Provide the [x, y] coordinate of the cell's center where the given text is located.  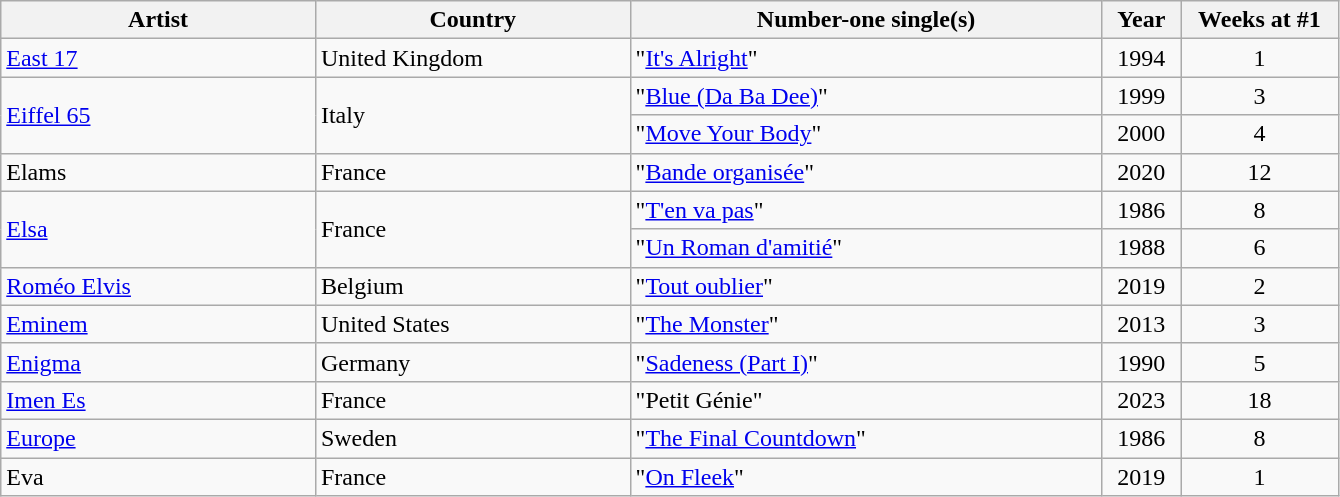
"The Final Countdown" [866, 438]
1999 [1142, 96]
Elsa [158, 229]
Imen Es [158, 400]
12 [1260, 172]
"Blue (Da Ba Dee)" [866, 96]
Italy [472, 115]
Year [1142, 20]
Germany [472, 362]
1994 [1142, 58]
Country [472, 20]
Europe [158, 438]
"Tout oublier" [866, 286]
Number-one single(s) [866, 20]
5 [1260, 362]
"Move Your Body" [866, 134]
"It's Alright" [866, 58]
"On Fleek" [866, 477]
4 [1260, 134]
Eminem [158, 324]
"Petit Génie" [866, 400]
Roméo Elvis [158, 286]
1988 [1142, 248]
United States [472, 324]
United Kingdom [472, 58]
Weeks at #1 [1260, 20]
"T'en va pas" [866, 210]
Enigma [158, 362]
2000 [1142, 134]
Eiffel 65 [158, 115]
2013 [1142, 324]
Artist [158, 20]
"Bande organisée" [866, 172]
2020 [1142, 172]
1990 [1142, 362]
"The Monster" [866, 324]
Belgium [472, 286]
"Un Roman d'amitié" [866, 248]
"Sadeness (Part I)" [866, 362]
Sweden [472, 438]
2 [1260, 286]
2023 [1142, 400]
18 [1260, 400]
East 17 [158, 58]
Eva [158, 477]
Elams [158, 172]
6 [1260, 248]
